Extract the [X, Y] coordinate from the center of the cell holding the provided text.  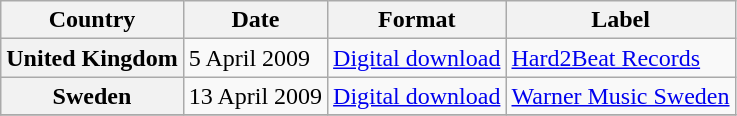
United Kingdom [92, 58]
5 April 2009 [255, 58]
Sweden [92, 96]
Format [417, 20]
Date [255, 20]
Label [620, 20]
Country [92, 20]
13 April 2009 [255, 96]
Warner Music Sweden [620, 96]
Hard2Beat Records [620, 58]
